Determine the (X, Y) coordinate at the center of the cell enclosing the given text.  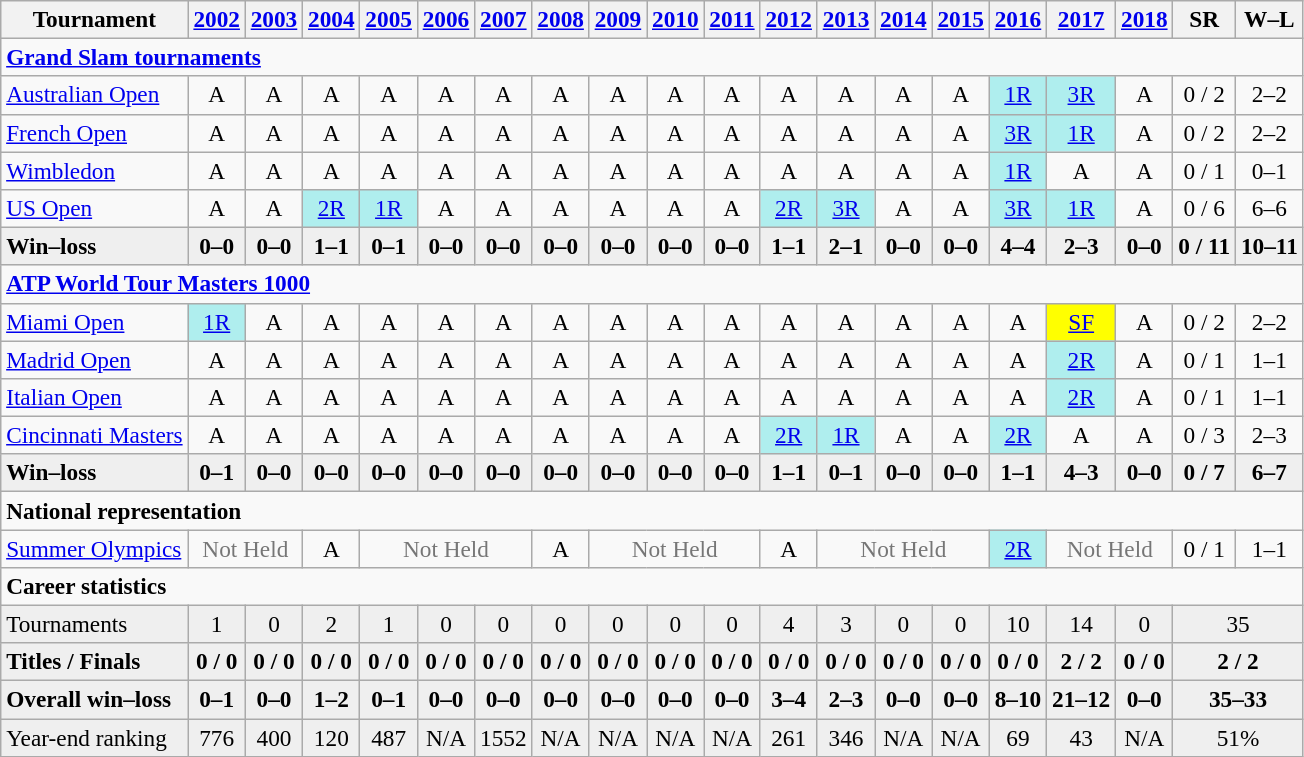
2014 (904, 19)
0 / 3 (1204, 435)
2011 (732, 19)
Overall win–loss (94, 699)
Cincinnati Masters (94, 435)
Miami Open (94, 322)
2005 (388, 19)
2006 (446, 19)
43 (1082, 737)
2018 (1144, 19)
2016 (1018, 19)
0 / 6 (1204, 208)
0 / 11 (1204, 246)
French Open (94, 133)
Summer Olympics (94, 548)
10–11 (1269, 246)
2 (332, 624)
Madrid Open (94, 359)
1–2 (332, 699)
Year-end ranking (94, 737)
SF (1082, 322)
346 (846, 737)
14 (1082, 624)
4–4 (1018, 246)
2003 (274, 19)
2009 (618, 19)
2002 (216, 19)
6–6 (1269, 208)
US Open (94, 208)
35 (1238, 624)
261 (788, 737)
10 (1018, 624)
Italian Open (94, 397)
487 (388, 737)
Titles / Finals (94, 662)
National representation (652, 510)
Career statistics (652, 586)
120 (332, 737)
69 (1018, 737)
2007 (504, 19)
4–3 (1082, 473)
2010 (676, 19)
SR (1204, 19)
35–33 (1238, 699)
776 (216, 737)
Tournaments (94, 624)
2–1 (846, 246)
21–12 (1082, 699)
Tournament (94, 19)
400 (274, 737)
2008 (560, 19)
6–7 (1269, 473)
8–10 (1018, 699)
2004 (332, 19)
W–L (1269, 19)
3 (846, 624)
Australian Open (94, 95)
ATP World Tour Masters 1000 (652, 284)
Grand Slam tournaments (652, 57)
Wimbledon (94, 170)
3–4 (788, 699)
2013 (846, 19)
4 (788, 624)
1552 (504, 737)
51% (1238, 737)
2017 (1082, 19)
2012 (788, 19)
0 / 7 (1204, 473)
2015 (960, 19)
